Capture the cell that displays the provided text and extract its [X, Y] central coordinate. 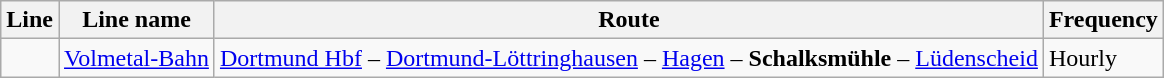
Dortmund Hbf – Dortmund-Löttringhausen – Hagen – Schalksmühle – Lüdenscheid [628, 58]
Volmetal-Bahn [136, 58]
Frequency [1103, 20]
Route [628, 20]
Line name [136, 20]
Hourly [1103, 58]
Line [30, 20]
